Extract the (X, Y) coordinate from the center of the cell holding the provided text.  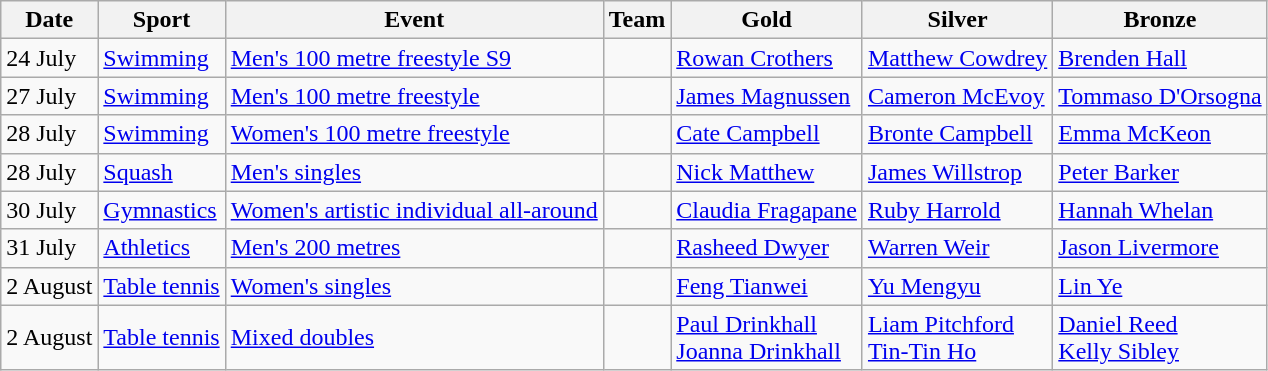
Emma McKeon (1160, 134)
Athletics (162, 248)
Brenden Hall (1160, 58)
Gymnastics (162, 210)
Claudia Fragapane (767, 210)
Men's 100 metre freestyle (414, 96)
Women's 100 metre freestyle (414, 134)
James Willstrop (957, 172)
Silver (957, 20)
30 July (50, 210)
Warren Weir (957, 248)
Hannah Whelan (1160, 210)
Mixed doubles (414, 338)
Lin Ye (1160, 286)
Daniel ReedKelly Sibley (1160, 338)
Men's 100 metre freestyle S9 (414, 58)
Men's singles (414, 172)
Cameron McEvoy (957, 96)
Event (414, 20)
Cate Campbell (767, 134)
Squash (162, 172)
Ruby Harrold (957, 210)
Liam PitchfordTin-Tin Ho (957, 338)
Sport (162, 20)
Gold (767, 20)
James Magnussen (767, 96)
Women's singles (414, 286)
Jason Livermore (1160, 248)
Rasheed Dwyer (767, 248)
Date (50, 20)
24 July (50, 58)
Women's artistic individual all-around (414, 210)
Rowan Crothers (767, 58)
Tommaso D'Orsogna (1160, 96)
Nick Matthew (767, 172)
Matthew Cowdrey (957, 58)
Yu Mengyu (957, 286)
Men's 200 metres (414, 248)
Feng Tianwei (767, 286)
Peter Barker (1160, 172)
Bronze (1160, 20)
27 July (50, 96)
Paul DrinkhallJoanna Drinkhall (767, 338)
Bronte Campbell (957, 134)
31 July (50, 248)
Team (637, 20)
